Output the [x, y] coordinate of the center of the cell containing the given text.  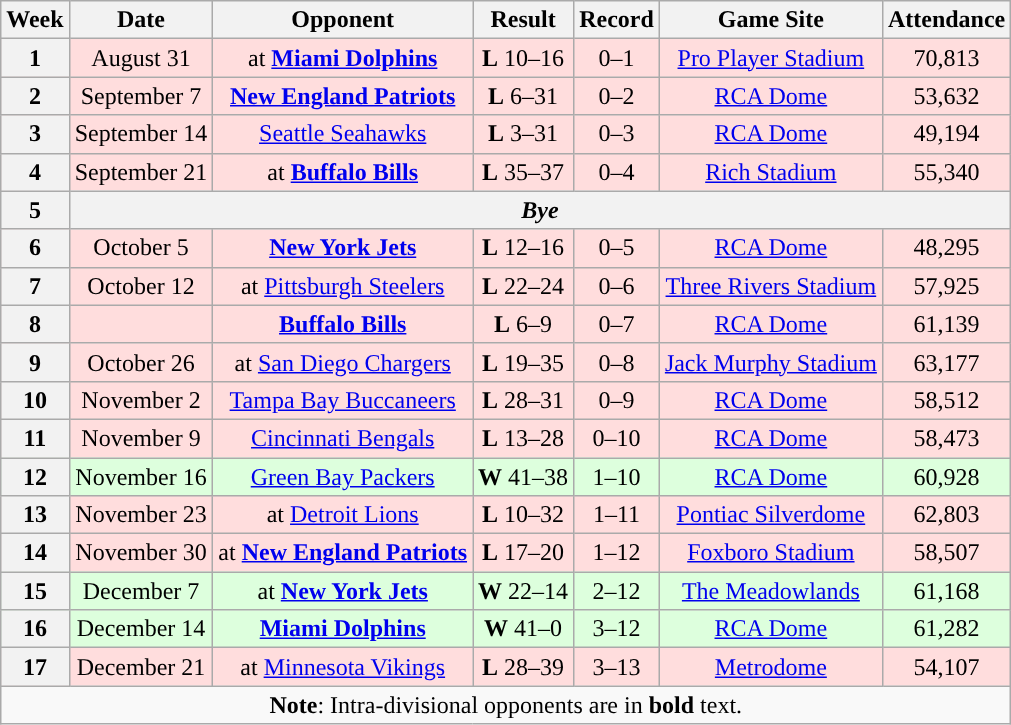
October 5 [141, 248]
L 6–31 [524, 96]
0–7 [617, 324]
9 [35, 362]
61,168 [946, 591]
L 28–31 [524, 400]
57,925 [946, 286]
December 21 [141, 667]
Tampa Bay Buccaneers [343, 400]
L 22–24 [524, 286]
Opponent [343, 20]
14 [35, 553]
48,295 [946, 248]
0–4 [617, 172]
September 14 [141, 134]
58,507 [946, 553]
L 12–16 [524, 248]
at New England Patriots [343, 553]
49,194 [946, 134]
Pontiac Silverdome [770, 515]
17 [35, 667]
The Meadowlands [770, 591]
Record [617, 20]
54,107 [946, 667]
October 26 [141, 362]
1–11 [617, 515]
58,512 [946, 400]
16 [35, 629]
0–10 [617, 438]
62,803 [946, 515]
Pro Player Stadium [770, 58]
Green Bay Packers [343, 477]
L 35–37 [524, 172]
0–6 [617, 286]
November 30 [141, 553]
0–3 [617, 134]
61,282 [946, 629]
Jack Murphy Stadium [770, 362]
55,340 [946, 172]
Result [524, 20]
3 [35, 134]
6 [35, 248]
53,632 [946, 96]
63,177 [946, 362]
L 3–31 [524, 134]
2–12 [617, 591]
12 [35, 477]
August 31 [141, 58]
1 [35, 58]
L 13–28 [524, 438]
60,928 [946, 477]
November 23 [141, 515]
New York Jets [343, 248]
8 [35, 324]
Attendance [946, 20]
13 [35, 515]
at Minnesota Vikings [343, 667]
Metrodome [770, 667]
Game Site [770, 20]
W 22–14 [524, 591]
0–1 [617, 58]
W 41–0 [524, 629]
Foxboro Stadium [770, 553]
2 [35, 96]
15 [35, 591]
Date [141, 20]
December 7 [141, 591]
0–9 [617, 400]
W 41–38 [524, 477]
October 12 [141, 286]
New England Patriots [343, 96]
at Buffalo Bills [343, 172]
December 14 [141, 629]
4 [35, 172]
Rich Stadium [770, 172]
November 2 [141, 400]
Week [35, 20]
at Pittsburgh Steelers [343, 286]
3–13 [617, 667]
Buffalo Bills [343, 324]
10 [35, 400]
at Miami Dolphins [343, 58]
November 9 [141, 438]
September 21 [141, 172]
0–2 [617, 96]
L 28–39 [524, 667]
1–10 [617, 477]
3–12 [617, 629]
September 7 [141, 96]
November 16 [141, 477]
at New York Jets [343, 591]
Cincinnati Bengals [343, 438]
7 [35, 286]
1–12 [617, 553]
L 17–20 [524, 553]
70,813 [946, 58]
Bye [540, 210]
61,139 [946, 324]
Note: Intra-divisional opponents are in bold text. [506, 705]
Miami Dolphins [343, 629]
L 19–35 [524, 362]
at Detroit Lions [343, 515]
11 [35, 438]
5 [35, 210]
L 6–9 [524, 324]
Three Rivers Stadium [770, 286]
L 10–32 [524, 515]
L 10–16 [524, 58]
0–5 [617, 248]
at San Diego Chargers [343, 362]
58,473 [946, 438]
0–8 [617, 362]
Seattle Seahawks [343, 134]
